Search for the cell housing the specified text and yield its [X, Y] center coordinate. 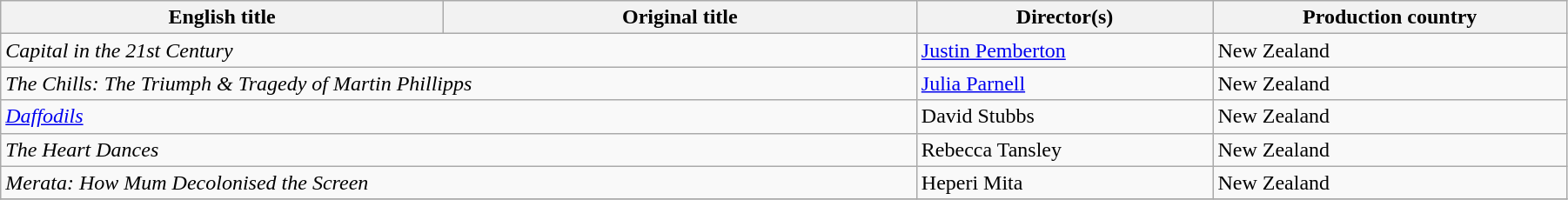
Daffodils [459, 117]
Capital in the 21st Century [459, 50]
Julia Parnell [1065, 83]
Rebecca Tansley [1065, 150]
Merata: How Mum Decolonised the Screen [459, 183]
Justin Pemberton [1065, 50]
Production country [1390, 17]
Heperi Mita [1065, 183]
Original title [680, 17]
The Heart Dances [459, 150]
Director(s) [1065, 17]
The Chills: The Triumph & Tragedy of Martin Phillipps [459, 83]
David Stubbs [1065, 117]
English title [223, 17]
